Find where the given text appears and provide that cell's center as (X, Y) coordinate. 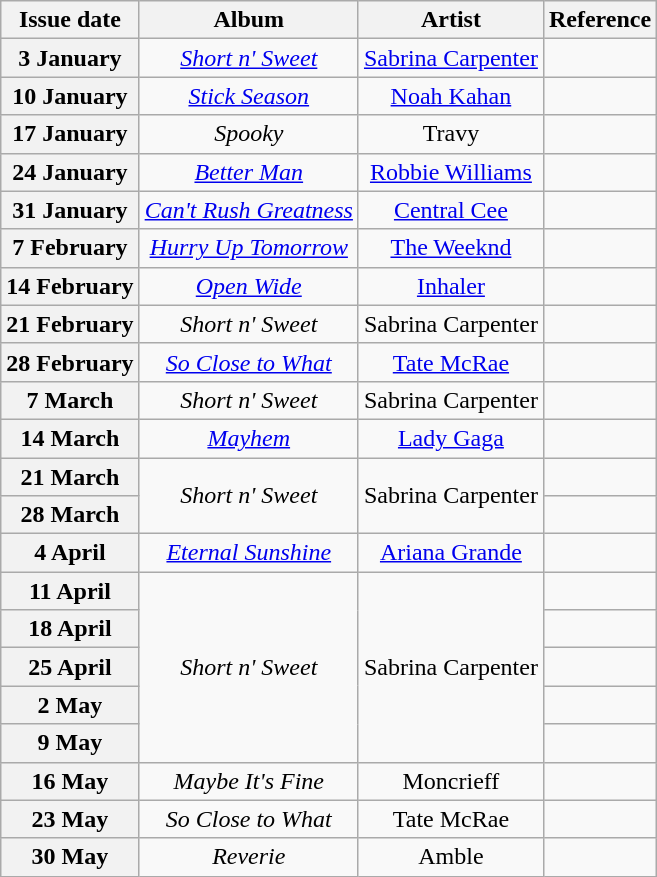
25 April (70, 667)
28 March (70, 515)
Spooky (248, 134)
17 January (70, 134)
Travy (450, 134)
Ariana Grande (450, 553)
Lady Gaga (450, 438)
2 May (70, 705)
14 March (70, 438)
24 January (70, 172)
Maybe It's Fine (248, 781)
21 March (70, 477)
Open Wide (248, 286)
Central Cee (450, 210)
Amble (450, 857)
Can't Rush Greatness (248, 210)
3 January (70, 58)
4 April (70, 553)
Inhaler (450, 286)
Artist (450, 20)
Reference (600, 20)
21 February (70, 324)
Mayhem (248, 438)
Noah Kahan (450, 96)
7 March (70, 400)
Eternal Sunshine (248, 553)
Issue date (70, 20)
28 February (70, 362)
Stick Season (248, 96)
Moncrieff (450, 781)
7 February (70, 248)
10 January (70, 96)
16 May (70, 781)
Reverie (248, 857)
Album (248, 20)
The Weeknd (450, 248)
23 May (70, 819)
30 May (70, 857)
9 May (70, 743)
Better Man (248, 172)
31 January (70, 210)
18 April (70, 629)
Robbie Williams (450, 172)
Hurry Up Tomorrow (248, 248)
14 February (70, 286)
11 April (70, 591)
